Return (X, Y) of the center of cell containing provided text 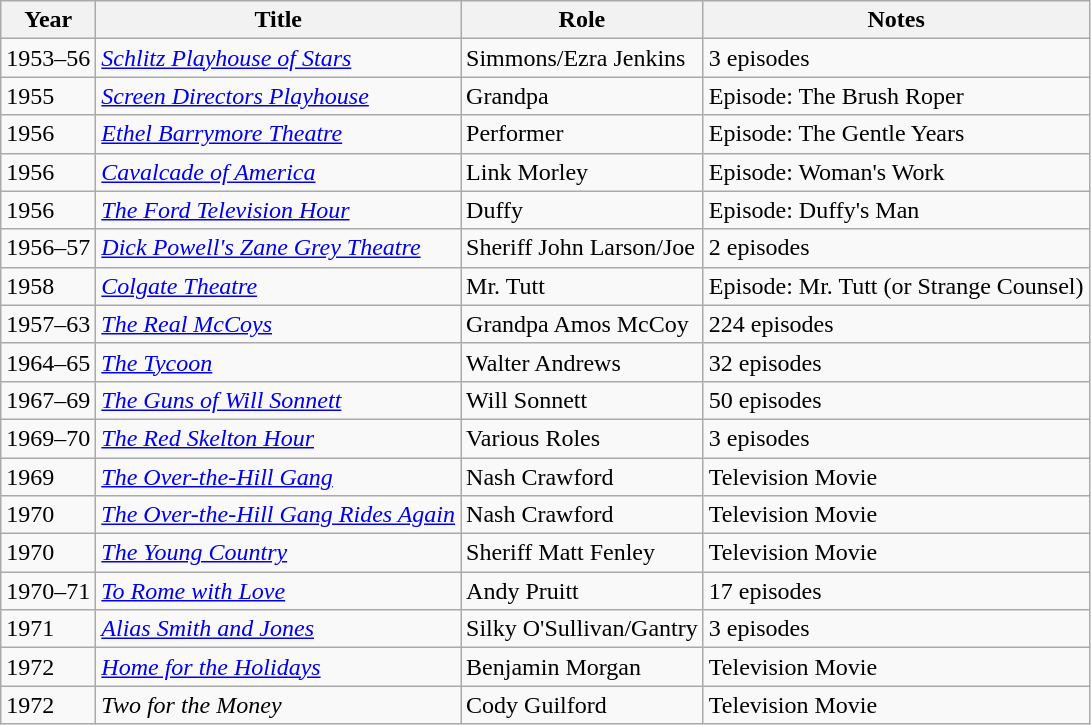
Home for the Holidays (278, 667)
1967–69 (48, 400)
17 episodes (896, 591)
Dick Powell's Zane Grey Theatre (278, 248)
The Over-the-Hill Gang Rides Again (278, 515)
50 episodes (896, 400)
1953–56 (48, 58)
Sheriff Matt Fenley (582, 553)
1957–63 (48, 324)
Two for the Money (278, 705)
Benjamin Morgan (582, 667)
1964–65 (48, 362)
Cavalcade of America (278, 172)
The Young Country (278, 553)
1969 (48, 477)
1956–57 (48, 248)
The Tycoon (278, 362)
Various Roles (582, 438)
The Guns of Will Sonnett (278, 400)
Simmons/Ezra Jenkins (582, 58)
Cody Guilford (582, 705)
Duffy (582, 210)
Episode: The Gentle Years (896, 134)
Will Sonnett (582, 400)
To Rome with Love (278, 591)
Alias Smith and Jones (278, 629)
Sheriff John Larson/Joe (582, 248)
The Ford Television Hour (278, 210)
Walter Andrews (582, 362)
Colgate Theatre (278, 286)
Grandpa (582, 96)
Notes (896, 20)
1969–70 (48, 438)
Episode: The Brush Roper (896, 96)
Schlitz Playhouse of Stars (278, 58)
Performer (582, 134)
Role (582, 20)
The Over-the-Hill Gang (278, 477)
224 episodes (896, 324)
Andy Pruitt (582, 591)
Link Morley (582, 172)
Episode: Woman's Work (896, 172)
The Red Skelton Hour (278, 438)
Screen Directors Playhouse (278, 96)
1955 (48, 96)
Title (278, 20)
Ethel Barrymore Theatre (278, 134)
Episode: Mr. Tutt (or Strange Counsel) (896, 286)
Mr. Tutt (582, 286)
1971 (48, 629)
32 episodes (896, 362)
2 episodes (896, 248)
Silky O'Sullivan/Gantry (582, 629)
Episode: Duffy's Man (896, 210)
1970–71 (48, 591)
The Real McCoys (278, 324)
Year (48, 20)
Grandpa Amos McCoy (582, 324)
1958 (48, 286)
